Capture the cell that displays the provided text and extract its [X, Y] central coordinate. 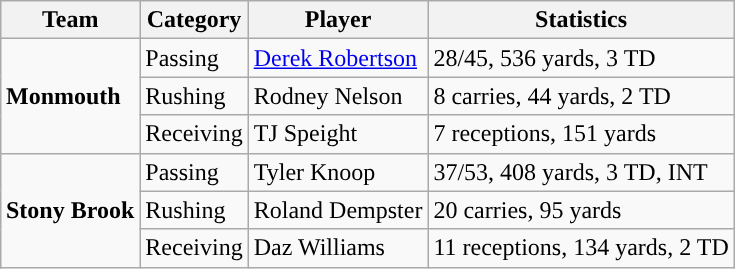
7 receptions, 151 yards [581, 134]
8 carries, 44 yards, 2 TD [581, 96]
Monmouth [70, 96]
Derek Robertson [338, 58]
11 receptions, 134 yards, 2 TD [581, 248]
20 carries, 95 yards [581, 210]
Rodney Nelson [338, 96]
Statistics [581, 20]
Team [70, 20]
37/53, 408 yards, 3 TD, INT [581, 172]
Roland Dempster [338, 210]
Player [338, 20]
28/45, 536 yards, 3 TD [581, 58]
Tyler Knoop [338, 172]
TJ Speight [338, 134]
Category [194, 20]
Daz Williams [338, 248]
Stony Brook [70, 210]
